Pinpoint the cell where the given text exists, returning its (x, y) midpoint coordinate. 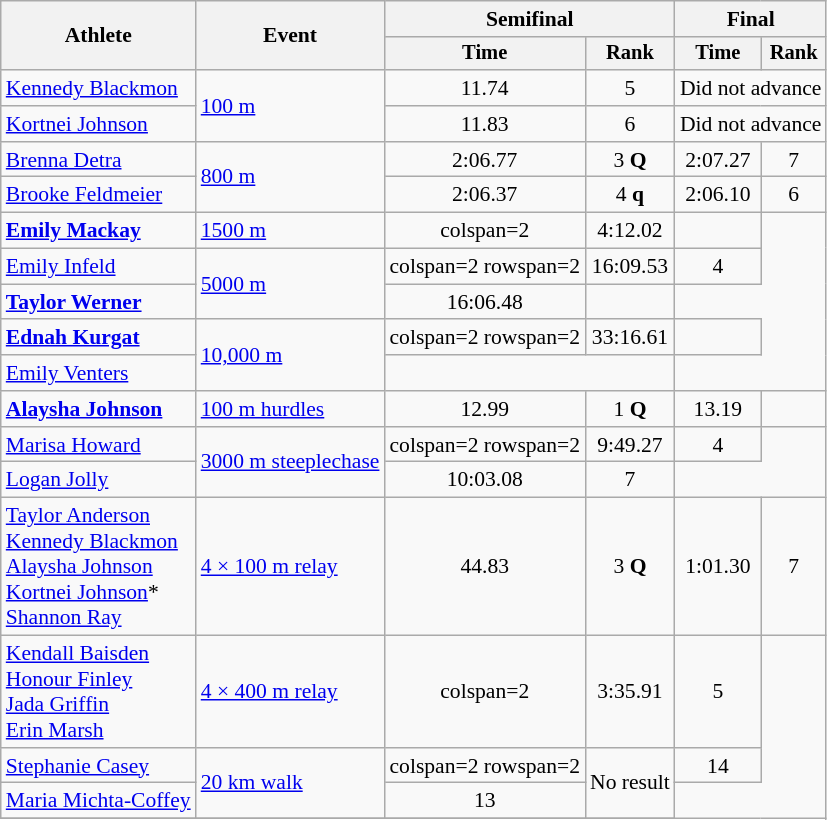
3:35.91 (630, 692)
3000 m steeplechase (290, 462)
20 km walk (290, 784)
Kortnei Johnson (98, 124)
800 m (290, 178)
13 (484, 801)
11.83 (484, 124)
1500 m (290, 231)
100 m (290, 106)
4 × 100 m relay (290, 567)
4:12.02 (630, 231)
100 m hurdles (290, 409)
Alaysha Johnson (98, 409)
13.19 (718, 409)
Brooke Feldmeier (98, 195)
10:03.08 (484, 480)
1 Q (630, 409)
Taylor AndersonKennedy BlackmonAlaysha JohnsonKortnei Johnson*Shannon Ray (98, 567)
Brenna Detra (98, 160)
14 (718, 766)
Ednah Kurgat (98, 338)
Emily Venters (98, 373)
Event (290, 36)
44.83 (484, 567)
Taylor Werner (98, 302)
Kendall BaisdenHonour FinleyJada GriffinErin Marsh (98, 692)
Emily Mackay (98, 231)
2:07.27 (718, 160)
16:09.53 (630, 267)
Maria Michta-Coffey (98, 801)
Emily Infeld (98, 267)
Final (751, 19)
2:06.77 (484, 160)
2:06.37 (484, 195)
4 × 400 m relay (290, 692)
Marisa Howard (98, 445)
2:06.10 (718, 195)
4 q (630, 195)
9:49.27 (630, 445)
Athlete (98, 36)
Logan Jolly (98, 480)
No result (630, 784)
5000 m (290, 284)
11.74 (484, 88)
1:01.30 (718, 567)
Stephanie Casey (98, 766)
12.99 (484, 409)
10,000 m (290, 356)
16:06.48 (484, 302)
Semifinal (529, 19)
Kennedy Blackmon (98, 88)
33:16.61 (630, 338)
